Output the [x, y] coordinate of the center of the cell containing the given text.  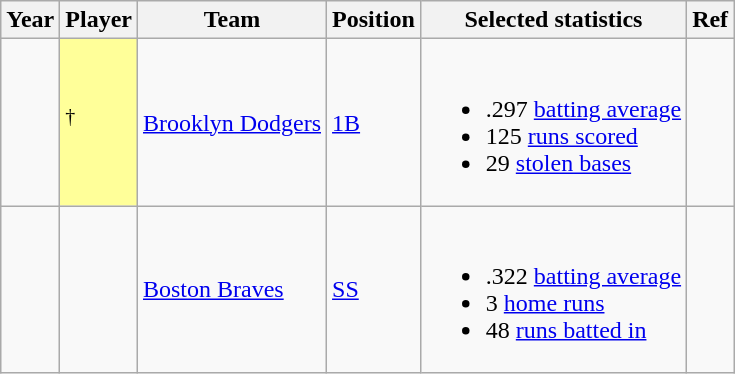
Year [30, 20]
SS [374, 290]
† [99, 122]
Ref [710, 20]
Brooklyn Dodgers [232, 122]
Selected statistics [553, 20]
Player [99, 20]
1B [374, 122]
Team [232, 20]
Position [374, 20]
.297 batting average125 runs scored29 stolen bases [553, 122]
Boston Braves [232, 290]
.322 batting average3 home runs48 runs batted in [553, 290]
